Return [x, y] of the center of cell containing provided text 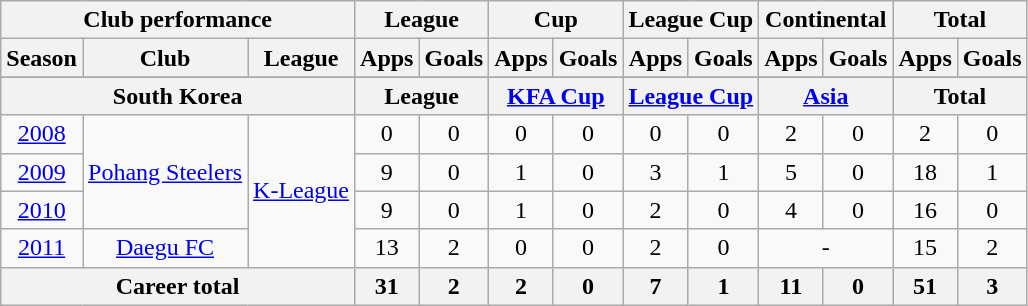
4 [791, 210]
Continental [826, 20]
2011 [42, 248]
51 [925, 286]
Pohang Steelers [164, 172]
Club performance [178, 20]
Career total [178, 286]
2009 [42, 172]
11 [791, 286]
15 [925, 248]
7 [656, 286]
- [826, 248]
18 [925, 172]
Season [42, 58]
Asia [826, 96]
Daegu FC [164, 248]
2008 [42, 134]
South Korea [178, 96]
16 [925, 210]
Club [164, 58]
31 [387, 286]
5 [791, 172]
KFA Cup [556, 96]
K-League [302, 191]
2010 [42, 210]
Cup [556, 20]
13 [387, 248]
